Extract the [x, y] coordinate from the center of the cell holding the provided text.  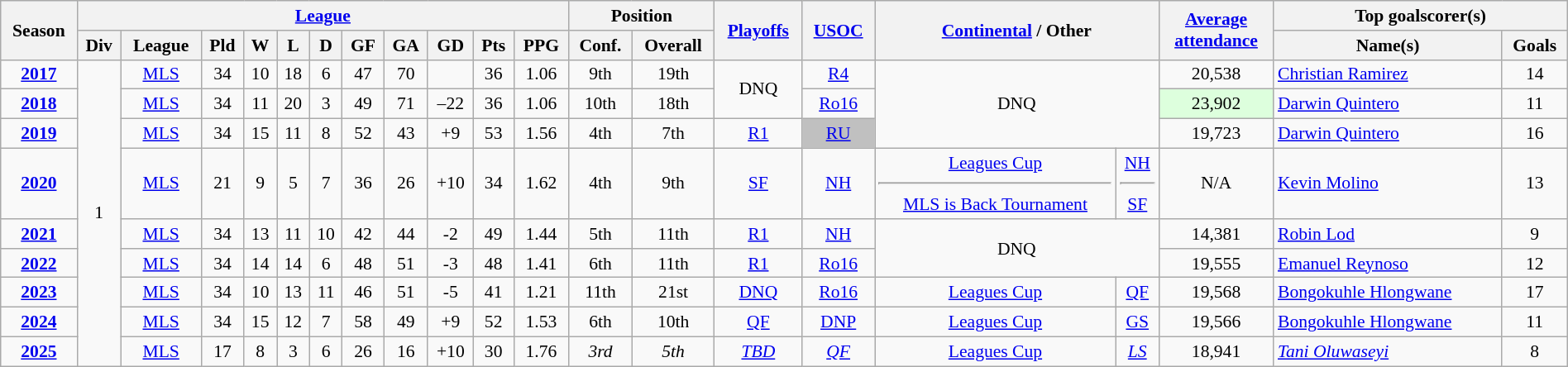
30 [493, 351]
18 [293, 74]
1.76 [541, 351]
20 [293, 104]
46 [363, 293]
1.62 [541, 183]
Leagues CupMLS is Back Tournament [996, 183]
2020 [39, 183]
Average attendance [1216, 30]
-3 [450, 264]
Robin Lod [1388, 234]
DNP [839, 322]
5 [293, 183]
Name(s) [1388, 45]
7th [673, 134]
1 [99, 213]
21 [222, 183]
D [326, 45]
–22 [450, 104]
Tani Oluwaseyi [1388, 351]
1.44 [541, 234]
2025 [39, 351]
Pts [493, 45]
Div [99, 45]
GF [363, 45]
19,568 [1216, 293]
L [293, 45]
GS [1137, 322]
47 [363, 74]
19,566 [1216, 322]
N/A [1216, 183]
19,555 [1216, 264]
1.53 [541, 322]
W [261, 45]
Season [39, 30]
70 [405, 74]
19,723 [1216, 134]
2018 [39, 104]
43 [405, 134]
23,902 [1216, 104]
58 [363, 322]
Top goalscorer(s) [1421, 16]
3rd [600, 351]
41 [493, 293]
1.56 [541, 134]
-5 [450, 293]
Continental / Other [1017, 30]
2022 [39, 264]
GA [405, 45]
18,941 [1216, 351]
2017 [39, 74]
-2 [450, 234]
2021 [39, 234]
GD [450, 45]
LS [1137, 351]
Goals [1535, 45]
PPG [541, 45]
Position [642, 16]
19th [673, 74]
Playoffs [758, 30]
18th [673, 104]
42 [363, 234]
Christian Ramirez [1388, 74]
2024 [39, 322]
RU [839, 134]
1.41 [541, 264]
SF [758, 183]
2023 [39, 293]
Pld [222, 45]
1.21 [541, 293]
71 [405, 104]
44 [405, 234]
21st [673, 293]
TBD [758, 351]
20,538 [1216, 74]
Overall [673, 45]
2019 [39, 134]
R4 [839, 74]
14,381 [1216, 234]
Emanuel Reynoso [1388, 264]
Kevin Molino [1388, 183]
NHSF [1137, 183]
Conf. [600, 45]
USOC [839, 30]
53 [493, 134]
